Output the [X, Y] coordinate of the center of the cell containing the given text.  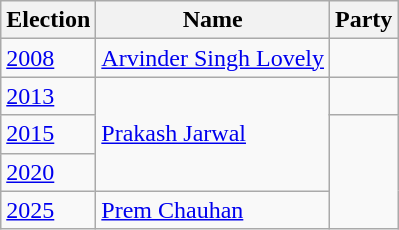
Prem Chauhan [213, 210]
Election [48, 20]
Arvinder Singh Lovely [213, 58]
2008 [48, 58]
Name [213, 20]
Prakash Jarwal [213, 134]
2025 [48, 210]
2013 [48, 96]
Party [364, 20]
2020 [48, 172]
2015 [48, 134]
